Search for the cell housing the specified text and yield its [X, Y] center coordinate. 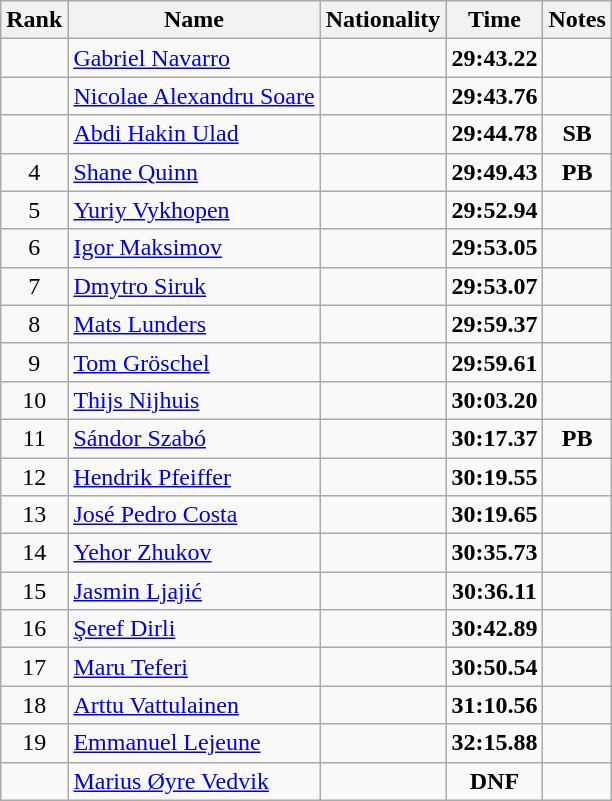
Dmytro Siruk [194, 286]
Notes [577, 20]
30:19.55 [494, 477]
DNF [494, 781]
Igor Maksimov [194, 248]
José Pedro Costa [194, 515]
Jasmin Ljajić [194, 591]
29:44.78 [494, 134]
SB [577, 134]
30:50.54 [494, 667]
31:10.56 [494, 705]
Marius Øyre Vedvik [194, 781]
Hendrik Pfeiffer [194, 477]
Nicolae Alexandru Soare [194, 96]
6 [34, 248]
29:49.43 [494, 172]
30:35.73 [494, 553]
Sándor Szabó [194, 438]
Şeref Dirli [194, 629]
Nationality [383, 20]
Gabriel Navarro [194, 58]
Shane Quinn [194, 172]
16 [34, 629]
30:36.11 [494, 591]
12 [34, 477]
32:15.88 [494, 743]
30:03.20 [494, 400]
Mats Lunders [194, 324]
Thijs Nijhuis [194, 400]
29:59.37 [494, 324]
19 [34, 743]
30:17.37 [494, 438]
29:59.61 [494, 362]
29:52.94 [494, 210]
Yehor Zhukov [194, 553]
Tom Gröschel [194, 362]
29:53.05 [494, 248]
15 [34, 591]
13 [34, 515]
18 [34, 705]
Yuriy Vykhopen [194, 210]
4 [34, 172]
Name [194, 20]
30:19.65 [494, 515]
7 [34, 286]
10 [34, 400]
Abdi Hakin Ulad [194, 134]
29:53.07 [494, 286]
8 [34, 324]
30:42.89 [494, 629]
Maru Teferi [194, 667]
14 [34, 553]
Rank [34, 20]
Time [494, 20]
Emmanuel Lejeune [194, 743]
29:43.22 [494, 58]
5 [34, 210]
9 [34, 362]
11 [34, 438]
17 [34, 667]
Arttu Vattulainen [194, 705]
29:43.76 [494, 96]
